Determine the [x, y] coordinate at the center of the cell enclosing the given text.  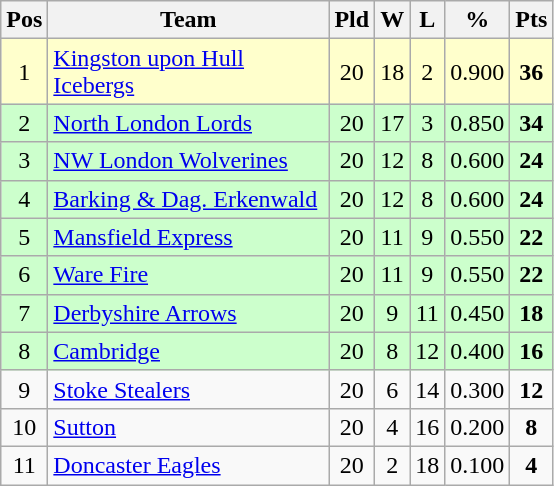
Stoke Stealers [188, 389]
0.900 [478, 72]
0.850 [478, 123]
Sutton [188, 427]
Ware Fire [188, 275]
% [478, 20]
W [392, 20]
Barking & Dag. Erkenwald [188, 199]
0.450 [478, 313]
0.400 [478, 351]
Mansfield Express [188, 237]
Pld [352, 20]
0.300 [478, 389]
Doncaster Eagles [188, 465]
L [428, 20]
North London Lords [188, 123]
Derbyshire Arrows [188, 313]
17 [392, 123]
36 [532, 72]
Cambridge [188, 351]
Pos [24, 20]
5 [24, 237]
34 [532, 123]
NW London Wolverines [188, 161]
14 [428, 389]
0.200 [478, 427]
0.100 [478, 465]
Kingston upon Hull Icebergs [188, 72]
Pts [532, 20]
7 [24, 313]
Team [188, 20]
1 [24, 72]
10 [24, 427]
